Search for the cell housing the specified text and yield its (X, Y) center coordinate. 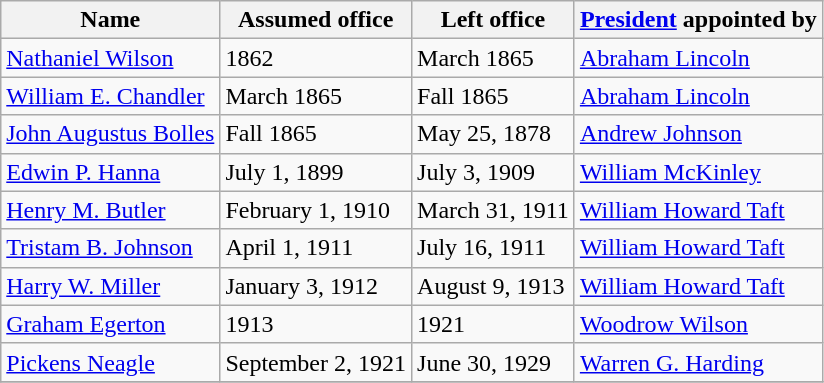
1913 (316, 324)
Tristam B. Johnson (110, 248)
1921 (494, 324)
President appointed by (698, 20)
Andrew Johnson (698, 134)
Pickens Neagle (110, 362)
July 1, 1899 (316, 172)
September 2, 1921 (316, 362)
1862 (316, 58)
Nathaniel Wilson (110, 58)
Warren G. Harding (698, 362)
William McKinley (698, 172)
July 16, 1911 (494, 248)
Henry M. Butler (110, 210)
Harry W. Miller (110, 286)
June 30, 1929 (494, 362)
Edwin P. Hanna (110, 172)
Assumed office (316, 20)
May 25, 1878 (494, 134)
John Augustus Bolles (110, 134)
February 1, 1910 (316, 210)
Woodrow Wilson (698, 324)
July 3, 1909 (494, 172)
January 3, 1912 (316, 286)
Graham Egerton (110, 324)
April 1, 1911 (316, 248)
August 9, 1913 (494, 286)
Name (110, 20)
March 31, 1911 (494, 210)
William E. Chandler (110, 96)
Left office (494, 20)
